Search for the cell housing the specified text and yield its (x, y) center coordinate. 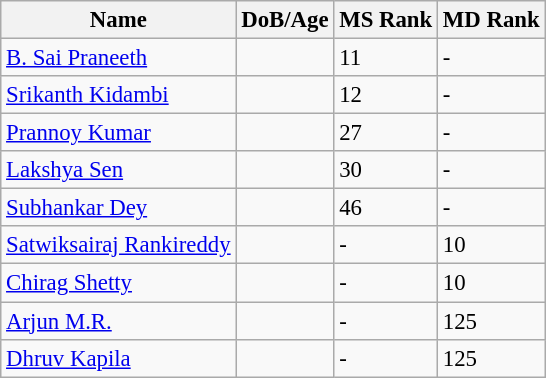
11 (386, 58)
Lakshya Sen (118, 170)
MS Rank (386, 20)
Satwiksairaj Rankireddy (118, 245)
Subhankar Dey (118, 208)
DoB/Age (285, 20)
Prannoy Kumar (118, 133)
27 (386, 133)
MD Rank (492, 20)
B. Sai Praneeth (118, 58)
30 (386, 170)
Chirag Shetty (118, 283)
46 (386, 208)
Dhruv Kapila (118, 358)
12 (386, 95)
Name (118, 20)
Srikanth Kidambi (118, 95)
Arjun M.R. (118, 321)
